Pinpoint the cell where the given text exists, returning its (X, Y) midpoint coordinate. 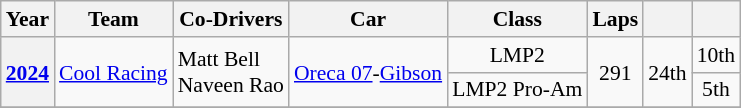
Laps (615, 19)
Oreca 07-Gibson (368, 72)
LMP2 Pro-Am (517, 90)
2024 (28, 72)
24th (668, 72)
Year (28, 19)
10th (716, 55)
Co-Drivers (231, 19)
Matt Bell Naveen Rao (231, 72)
Cool Racing (114, 72)
Car (368, 19)
LMP2 (517, 55)
Team (114, 19)
Class (517, 19)
5th (716, 90)
291 (615, 72)
